Return the (X, Y) coordinate for the center point of the cell that contains the specified text.  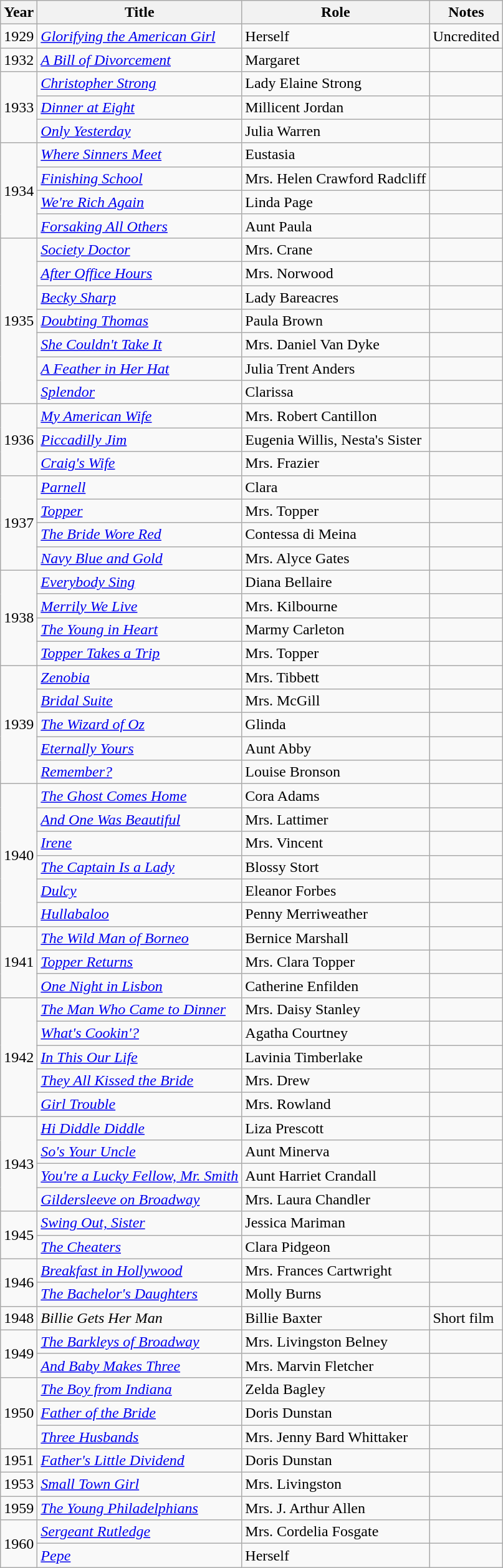
1934 (19, 190)
Christopher Strong (140, 84)
Catherine Enfilden (335, 985)
Mrs. Livingston (335, 1484)
1929 (19, 36)
Mrs. Marvin Fletcher (335, 1365)
Dulcy (140, 891)
Craig's Wife (140, 463)
Year (19, 12)
Society Doctor (140, 249)
Role (335, 12)
Navy Blue and Gold (140, 558)
And Baby Makes Three (140, 1365)
Cora Adams (335, 796)
Aunt Minerva (335, 1152)
The Bachelor's Daughters (140, 1294)
Mrs. Drew (335, 1081)
Glorifying the American Girl (140, 36)
Lady Elaine Strong (335, 84)
1943 (19, 1164)
Marmy Carleton (335, 629)
Mrs. Crane (335, 249)
Aunt Harriet Crandall (335, 1176)
Mrs. J. Arthur Allen (335, 1508)
1949 (19, 1353)
Becky Sharp (140, 298)
Notes (466, 12)
1938 (19, 617)
The Captain Is a Lady (140, 867)
Parnell (140, 487)
After Office Hours (140, 273)
The Wizard of Oz (140, 725)
Hi Diddle Diddle (140, 1128)
Breakfast in Hollywood (140, 1270)
Mrs. Frances Cartwright (335, 1270)
Girl Trouble (140, 1105)
Penny Merriweather (335, 914)
Gildersleeve on Broadway (140, 1199)
1948 (19, 1318)
Mrs. Laura Chandler (335, 1199)
Topper (140, 511)
1935 (19, 321)
Mrs. Cordelia Fosgate (335, 1532)
Bernice Marshall (335, 938)
Clarissa (335, 392)
And One Was Beautiful (140, 820)
Lady Bareacres (335, 298)
One Night in Lisbon (140, 985)
Father's Little Dividend (140, 1461)
Everybody Sing (140, 582)
1937 (19, 523)
Mrs. Helen Crawford Radcliff (335, 178)
Mrs. Norwood (335, 273)
1951 (19, 1461)
Mrs. Frazier (335, 463)
Irene (140, 843)
1960 (19, 1544)
My American Wife (140, 416)
1953 (19, 1484)
1946 (19, 1282)
Aunt Paula (335, 226)
Glinda (335, 725)
Forsaking All Others (140, 226)
Three Husbands (140, 1436)
Mrs. Vincent (335, 843)
You're a Lucky Fellow, Mr. Smith (140, 1176)
Dinner at Eight (140, 107)
Title (140, 12)
Merrily We Live (140, 606)
Jessica Mariman (335, 1223)
Liza Prescott (335, 1128)
So's Your Uncle (140, 1152)
Splendor (140, 392)
1933 (19, 107)
Molly Burns (335, 1294)
We're Rich Again (140, 202)
In This Our Life (140, 1057)
1959 (19, 1508)
Billie Baxter (335, 1318)
Mrs. Robert Cantillon (335, 416)
1941 (19, 962)
Margaret (335, 60)
The Young Philadelphians (140, 1508)
Mrs. Livingston Belney (335, 1342)
Where Sinners Meet (140, 155)
Billie Gets Her Man (140, 1318)
Mrs. McGill (335, 701)
What's Cookin'? (140, 1033)
The Bride Wore Red (140, 535)
Small Town Girl (140, 1484)
Contessa di Meina (335, 535)
Linda Page (335, 202)
Doubting Thomas (140, 321)
Millicent Jordan (335, 107)
Sergeant Rutledge (140, 1532)
Julia Trent Anders (335, 369)
The Wild Man of Borneo (140, 938)
Clara (335, 487)
Bridal Suite (140, 701)
1945 (19, 1235)
A Feather in Her Hat (140, 369)
Finishing School (140, 178)
The Man Who Came to Dinner (140, 1009)
Mrs. Lattimer (335, 820)
Hullabaloo (140, 914)
Louise Bronson (335, 772)
Mrs. Clara Topper (335, 962)
1936 (19, 440)
A Bill of Divorcement (140, 60)
She Couldn't Take It (140, 345)
The Young in Heart (140, 629)
Eleanor Forbes (335, 891)
The Cheaters (140, 1247)
Topper Takes a Trip (140, 653)
Swing Out, Sister (140, 1223)
Eternally Yours (140, 748)
Paula Brown (335, 321)
1940 (19, 855)
Mrs. Kilbourne (335, 606)
They All Kissed the Bride (140, 1081)
Father of the Bride (140, 1413)
Diana Bellaire (335, 582)
Clara Pidgeon (335, 1247)
Mrs. Rowland (335, 1105)
Eustasia (335, 155)
Blossy Stort (335, 867)
Mrs. Jenny Bard Whittaker (335, 1436)
1939 (19, 724)
1942 (19, 1057)
Aunt Abby (335, 748)
Topper Returns (140, 962)
Eugenia Willis, Nesta's Sister (335, 440)
Mrs. Daisy Stanley (335, 1009)
Mrs. Alyce Gates (335, 558)
Piccadilly Jim (140, 440)
Julia Warren (335, 131)
The Barkleys of Broadway (140, 1342)
Zelda Bagley (335, 1389)
Zenobia (140, 677)
Agatha Courtney (335, 1033)
Remember? (140, 772)
Only Yesterday (140, 131)
1932 (19, 60)
Pepe (140, 1556)
Lavinia Timberlake (335, 1057)
Short film (466, 1318)
1950 (19, 1413)
The Boy from Indiana (140, 1389)
Uncredited (466, 36)
Mrs. Tibbett (335, 677)
The Ghost Comes Home (140, 796)
Mrs. Daniel Van Dyke (335, 345)
